Output the [X, Y] coordinate of the center of the cell containing the given text.  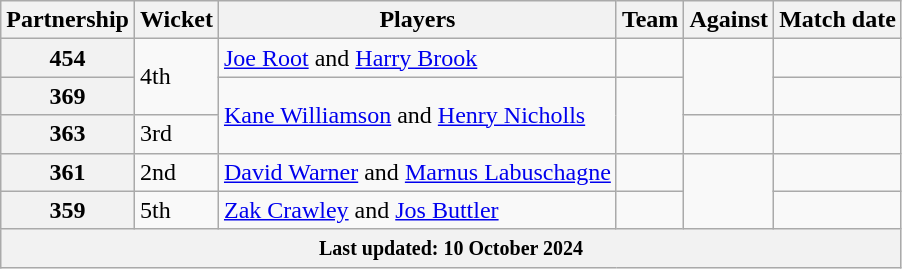
Zak Crawley and Jos Buttler [417, 210]
Last updated: 10 October 2024 [452, 248]
Joe Root and Harry Brook [417, 58]
5th [176, 210]
Partnership [68, 20]
Kane Williamson and Henry Nicholls [417, 115]
4th [176, 77]
David Warner and Marnus Labuschagne [417, 172]
359 [68, 210]
Team [650, 20]
Against [729, 20]
Match date [838, 20]
Players [417, 20]
Wicket [176, 20]
361 [68, 172]
3rd [176, 134]
363 [68, 134]
369 [68, 96]
2nd [176, 172]
454 [68, 58]
